Find where the given text appears and provide that cell's center as [X, Y] coordinate. 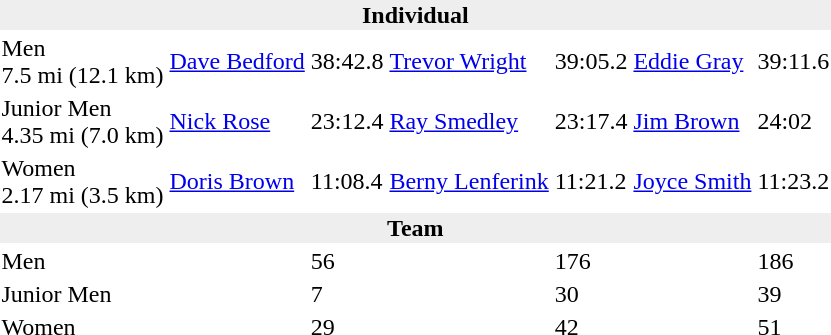
Dave Bedford [237, 62]
Men7.5 mi (12.1 km) [82, 62]
11:21.2 [591, 182]
Jim Brown [692, 122]
11:08.4 [347, 182]
39:05.2 [591, 62]
11:23.2 [794, 182]
Joyce Smith [692, 182]
Junior Men [82, 294]
23:17.4 [591, 122]
Doris Brown [237, 182]
Junior Men4.35 mi (7.0 km) [82, 122]
24:02 [794, 122]
186 [794, 261]
Team [416, 228]
Men [82, 261]
Trevor Wright [469, 62]
23:12.4 [347, 122]
7 [347, 294]
Ray Smedley [469, 122]
176 [591, 261]
38:42.8 [347, 62]
39 [794, 294]
Women2.17 mi (3.5 km) [82, 182]
Berny Lenferink [469, 182]
Eddie Gray [692, 62]
Nick Rose [237, 122]
Individual [416, 15]
39:11.6 [794, 62]
56 [347, 261]
30 [591, 294]
